For the text-containing cell, return its midpoint in (x, y) coordinate format. 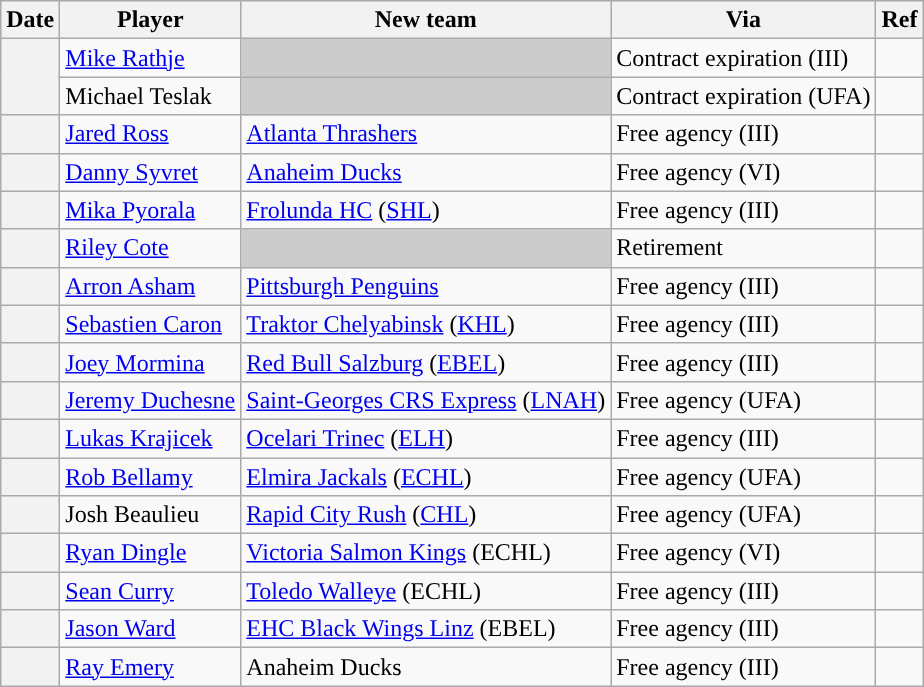
Ref (900, 20)
Mika Pyorala (150, 210)
Sean Curry (150, 591)
Ryan Dingle (150, 553)
Riley Cote (150, 248)
Toledo Walleye (ECHL) (426, 591)
Contract expiration (III) (744, 58)
Victoria Salmon Kings (ECHL) (426, 553)
Josh Beaulieu (150, 515)
Michael Teslak (150, 96)
Jason Ward (150, 629)
Elmira Jackals (ECHL) (426, 477)
EHC Black Wings Linz (EBEL) (426, 629)
Rapid City Rush (CHL) (426, 515)
Date (30, 20)
Sebastien Caron (150, 324)
New team (426, 20)
Traktor Chelyabinsk (KHL) (426, 324)
Mike Rathje (150, 58)
Ocelari Trinec (ELH) (426, 438)
Atlanta Thrashers (426, 134)
Joey Mormina (150, 362)
Danny Syvret (150, 172)
Ray Emery (150, 667)
Contract expiration (UFA) (744, 96)
Lukas Krajicek (150, 438)
Saint-Georges CRS Express (LNAH) (426, 400)
Pittsburgh Penguins (426, 286)
Rob Bellamy (150, 477)
Jared Ross (150, 134)
Jeremy Duchesne (150, 400)
Via (744, 20)
Player (150, 20)
Arron Asham (150, 286)
Retirement (744, 248)
Red Bull Salzburg (EBEL) (426, 362)
Frolunda HC (SHL) (426, 210)
